Identify which cell holds the provided text, then report its (X, Y) central coordinate. 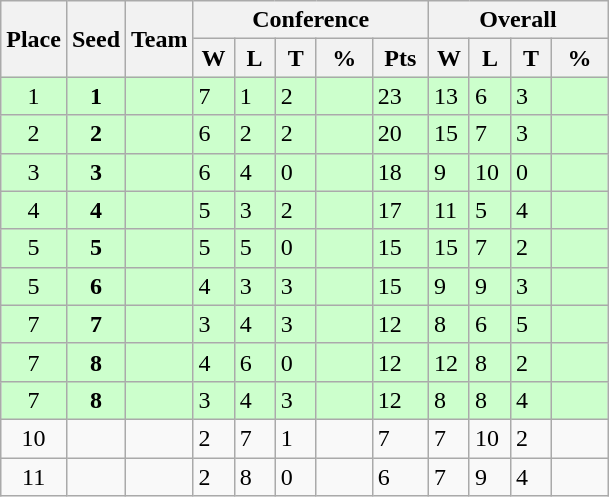
Conference (310, 20)
Pts (400, 58)
Place (34, 39)
Seed (96, 39)
13 (448, 96)
Overall (518, 20)
20 (400, 134)
18 (400, 172)
23 (400, 96)
Team (160, 39)
17 (400, 210)
